Return the (x, y) coordinate for the center point of the cell that contains the specified text.  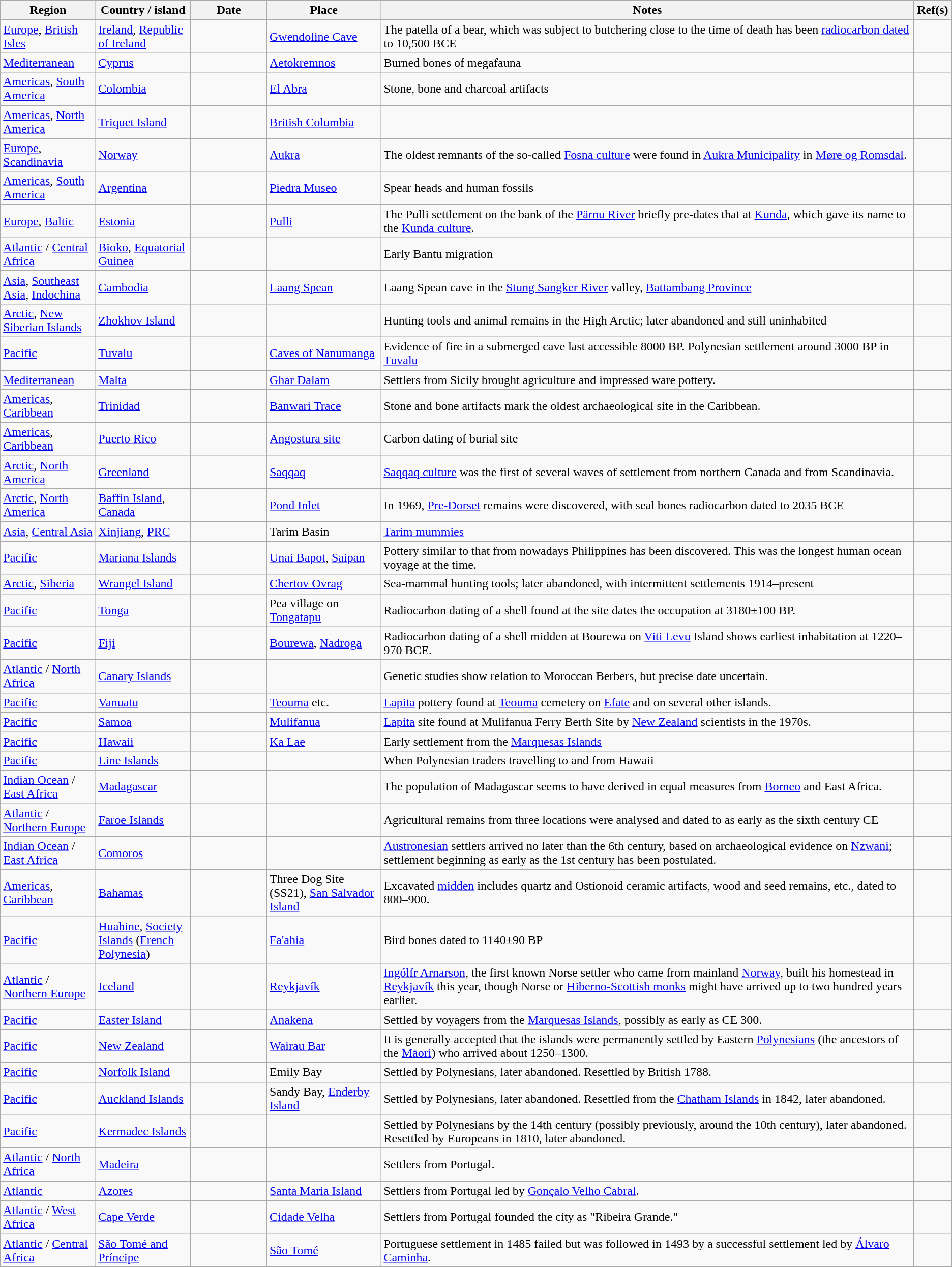
Tuvalu (143, 353)
Europe, Scandinavia (48, 155)
Mulifanua (323, 722)
Settlers from Sicily brought agriculture and impressed ware pottery. (647, 380)
Radiocarbon dating of a shell found at the site dates the occupation at 3180±100 BP. (647, 610)
Piedra Museo (323, 188)
Teouma etc. (323, 702)
Bird bones dated to 1140±90 BP (647, 940)
Date (229, 10)
Norway (143, 155)
The patella of a bear, which was subject to butchering close to the time of death has been radiocarbon dated to 10,500 BCE (647, 37)
Anakena (323, 1020)
Azores (143, 1191)
Carbon dating of burial site (647, 439)
Settled by voyagers from the Marquesas Islands, possibly as early as CE 300. (647, 1020)
Settlers from Portugal. (647, 1165)
Santa Maria Island (323, 1191)
Fa'ahia (323, 940)
Wrangel Island (143, 584)
Ka Lae (323, 741)
Genetic studies show relation to Moroccan Berbers, but precise date uncertain. (647, 676)
Cape Verde (143, 1217)
Tarim Basin (323, 532)
Xinjiang, PRC (143, 532)
Puerto Rico (143, 439)
Saqqaq (323, 472)
Cambodia (143, 287)
El Abra (323, 89)
Fiji (143, 643)
Stone, bone and charcoal artifacts (647, 89)
Bioko, Equatorial Guinea (143, 254)
Atlantic (48, 1191)
Atlantic / West Africa (48, 1217)
Hawaii (143, 741)
Canary Islands (143, 676)
Gwendoline Cave (323, 37)
Early Bantu migration (647, 254)
Ref(s) (933, 10)
Madagascar (143, 786)
Region (48, 10)
Unai Bapot, Saipan (323, 557)
Cidade Velha (323, 1217)
Emily Bay (323, 1072)
Kermadec Islands (143, 1131)
Zhokhov Island (143, 320)
When Polynesian traders travelling to and from Hawaii (647, 760)
Huahine, Society Islands (French Polynesia) (143, 940)
Aetokremnos (323, 63)
Iceland (143, 987)
Greenland (143, 472)
Agricultural remains from three locations were analysed and dated to as early as the sixth century CE (647, 820)
Hunting tools and animal remains in the High Arctic; later abandoned and still uninhabited (647, 320)
Trinidad (143, 406)
Għar Dalam (323, 380)
Saqqaq culture was the first of several waves of settlement from northern Canada and from Scandinavia. (647, 472)
Samoa (143, 722)
Vanuatu (143, 702)
Pottery similar to that from nowadays Philippines has been discovered. This was the longest human ocean voyage at the time. (647, 557)
Madeira (143, 1165)
Lapita pottery found at Teouma cemetery on Efate and on several other islands. (647, 702)
Pond Inlet (323, 506)
Bahamas (143, 893)
Tarim mummies (647, 532)
Ireland, Republic of Ireland (143, 37)
Early settlement from the Marquesas Islands (647, 741)
Faroe Islands (143, 820)
Evidence of fire in a submerged cave last accessible 8000 BP. Polynesian settlement around 3000 BP in Tuvalu (647, 353)
Wairau Bar (323, 1046)
Burned bones of megafauna (647, 63)
Norfolk Island (143, 1072)
Bourewa, Nadroga (323, 643)
Triquet Island (143, 122)
British Columbia (323, 122)
Lapita site found at Mulifanua Ferry Berth Site by New Zealand scientists in the 1970s. (647, 722)
Settled by Polynesians, later abandoned. Resettled from the Chatham Islands in 1842, later abandoned. (647, 1099)
Cyprus (143, 63)
Place (323, 10)
Settlers from Portugal led by Gonçalo Velho Cabral. (647, 1191)
Laang Spean (323, 287)
Portuguese settlement in 1485 failed but was followed in 1493 by a successful settlement led by Álvaro Caminha. (647, 1250)
The Pulli settlement on the bank of the Pärnu River briefly pre-dates that at Kunda, which gave its name to the Kunda culture. (647, 221)
Three Dog Site (SS21), San Salvador Island (323, 893)
Argentina (143, 188)
Excavated midden includes quartz and Ostionoid ceramic artifacts, wood and seed remains, etc., dated to 800–900. (647, 893)
Mariana Islands (143, 557)
Estonia (143, 221)
Chertov Ovrag (323, 584)
Stone and bone artifacts mark the oldest archaeological site in the Caribbean. (647, 406)
São Tomé and Príncipe (143, 1250)
Auckland Islands (143, 1099)
Sea-mammal hunting tools; later abandoned, with intermittent settlements 1914–present (647, 584)
Asia, Central Asia (48, 532)
Radiocarbon dating of a shell midden at Bourewa on Viti Levu Island shows earliest inhabitation at 1220–970 BCE. (647, 643)
Settlers from Portugal founded the city as "Ribeira Grande." (647, 1217)
Pea village on Tongatapu (323, 610)
Laang Spean cave in the Stung Sangker River valley, Battambang Province (647, 287)
Sandy Bay, Enderby Island (323, 1099)
Malta (143, 380)
Pulli (323, 221)
Americas, North America (48, 122)
Banwari Trace (323, 406)
Asia, Southeast Asia, Indochina (48, 287)
New Zealand (143, 1046)
Angostura site (323, 439)
The oldest remnants of the so-called Fosna culture were found in Aukra Municipality in Møre og Romsdal. (647, 155)
Settled by Polynesians, later abandoned. Resettled by British 1788. (647, 1072)
Spear heads and human fossils (647, 188)
Caves of Nanumanga (323, 353)
Line Islands (143, 760)
In 1969, Pre-Dorset remains were discovered, with seal bones radiocarbon dated to 2035 BCE (647, 506)
Aukra (323, 155)
Tonga (143, 610)
Arctic, New Siberian Islands (48, 320)
Easter Island (143, 1020)
Country / island (143, 10)
Notes (647, 10)
Reykjavík (323, 987)
Colombia (143, 89)
Europe, British Isles (48, 37)
Comoros (143, 853)
Europe, Baltic (48, 221)
It is generally accepted that the islands were permanently settled by Eastern Polynesians (the ancestors of the Māori) who arrived about 1250–1300. (647, 1046)
Arctic, Siberia (48, 584)
São Tomé (323, 1250)
The population of Madagascar seems to have derived in equal measures from Borneo and East Africa. (647, 786)
Baffin Island, Canada (143, 506)
